Identify which cell holds the provided text, then report its (X, Y) central coordinate. 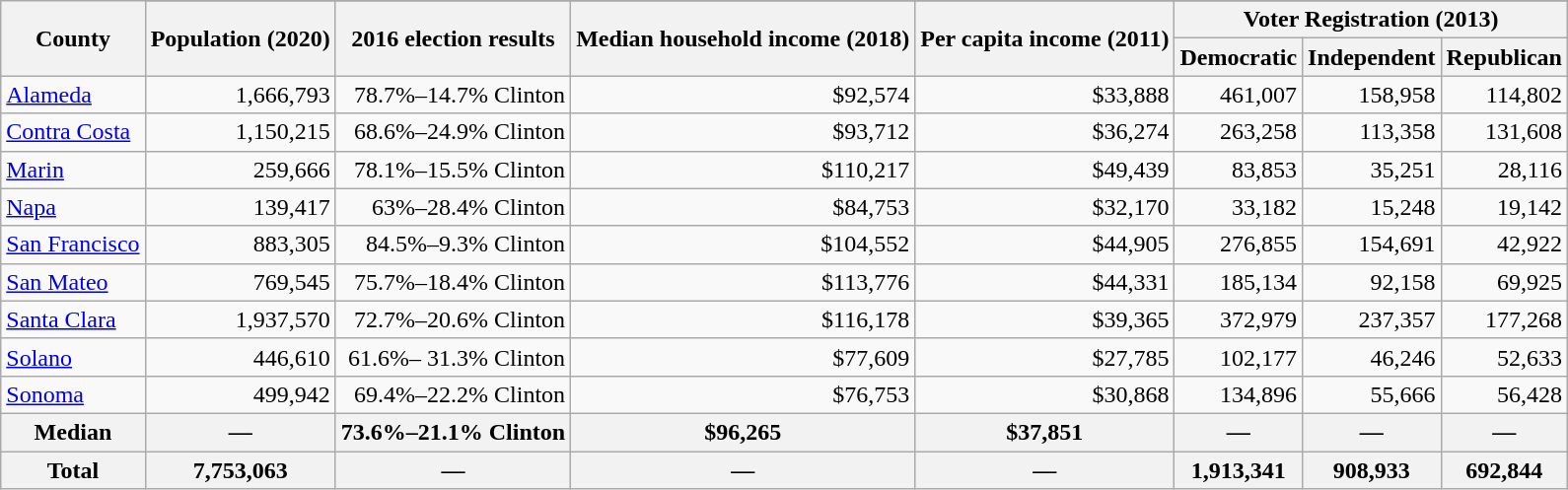
92,158 (1372, 282)
276,855 (1239, 245)
$110,217 (744, 170)
55,666 (1372, 394)
52,633 (1504, 357)
Contra Costa (73, 132)
Santa Clara (73, 319)
78.1%–15.5% Clinton (453, 170)
2016 election results (453, 38)
Median household income (2018) (744, 38)
158,958 (1372, 95)
Democratic (1239, 57)
$37,851 (1045, 432)
$44,331 (1045, 282)
185,134 (1239, 282)
$76,753 (744, 394)
$113,776 (744, 282)
$32,170 (1045, 207)
Per capita income (2011) (1045, 38)
$44,905 (1045, 245)
Voter Registration (2013) (1371, 20)
$49,439 (1045, 170)
Median (73, 432)
446,610 (241, 357)
$77,609 (744, 357)
$27,785 (1045, 357)
Total (73, 470)
461,007 (1239, 95)
Population (2020) (241, 38)
883,305 (241, 245)
102,177 (1239, 357)
372,979 (1239, 319)
769,545 (241, 282)
$39,365 (1045, 319)
139,417 (241, 207)
908,933 (1372, 470)
$84,753 (744, 207)
46,246 (1372, 357)
$30,868 (1045, 394)
72.7%–20.6% Clinton (453, 319)
69.4%–22.2% Clinton (453, 394)
177,268 (1504, 319)
7,753,063 (241, 470)
154,691 (1372, 245)
$92,574 (744, 95)
114,802 (1504, 95)
San Mateo (73, 282)
Solano (73, 357)
19,142 (1504, 207)
Alameda (73, 95)
$96,265 (744, 432)
69,925 (1504, 282)
15,248 (1372, 207)
237,357 (1372, 319)
Republican (1504, 57)
County (73, 38)
$104,552 (744, 245)
1,150,215 (241, 132)
$36,274 (1045, 132)
78.7%–14.7% Clinton (453, 95)
1,937,570 (241, 319)
692,844 (1504, 470)
$93,712 (744, 132)
33,182 (1239, 207)
68.6%–24.9% Clinton (453, 132)
84.5%–9.3% Clinton (453, 245)
134,896 (1239, 394)
28,116 (1504, 170)
1,913,341 (1239, 470)
61.6%– 31.3% Clinton (453, 357)
63%–28.4% Clinton (453, 207)
Napa (73, 207)
56,428 (1504, 394)
83,853 (1239, 170)
75.7%–18.4% Clinton (453, 282)
499,942 (241, 394)
259,666 (241, 170)
Independent (1372, 57)
113,358 (1372, 132)
35,251 (1372, 170)
263,258 (1239, 132)
$116,178 (744, 319)
Sonoma (73, 394)
Marin (73, 170)
42,922 (1504, 245)
131,608 (1504, 132)
$33,888 (1045, 95)
73.6%–21.1% Clinton (453, 432)
1,666,793 (241, 95)
San Francisco (73, 245)
